Output the [X, Y] coordinate of the center of the cell containing the given text.  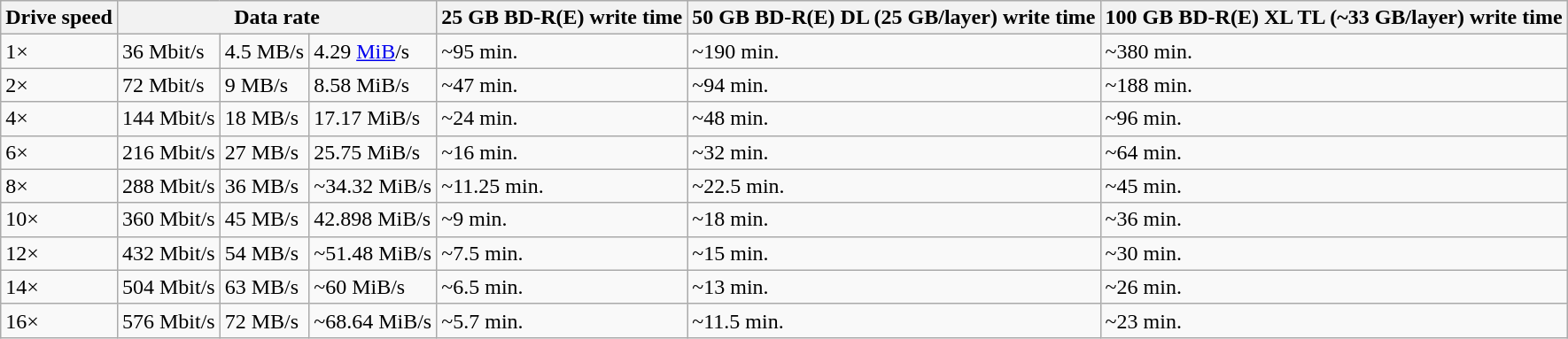
36 Mbit/s [168, 51]
Drive speed [59, 18]
4.29 MiB/s [373, 51]
50 GB BD-R(E) DL (25 GB/layer) write time [894, 18]
144 Mbit/s [168, 119]
17.17 MiB/s [373, 119]
72 Mbit/s [168, 85]
~9 min. [562, 220]
8.58 MiB/s [373, 85]
~34.32 MiB/s [373, 186]
216 Mbit/s [168, 152]
~26 min. [1334, 287]
~32 min. [894, 152]
42.898 MiB/s [373, 220]
14× [59, 287]
25.75 MiB/s [373, 152]
~30 min. [1334, 253]
100 GB BD-R(E) XL TL (~33 GB/layer) write time [1334, 18]
288 Mbit/s [168, 186]
45 MB/s [264, 220]
4.5 MB/s [264, 51]
72 MB/s [264, 320]
16× [59, 320]
9 MB/s [264, 85]
6× [59, 152]
Data rate [276, 18]
576 Mbit/s [168, 320]
~60 MiB/s [373, 287]
~94 min. [894, 85]
~36 min. [1334, 220]
432 Mbit/s [168, 253]
25 GB BD-R(E) write time [562, 18]
8× [59, 186]
~188 min. [1334, 85]
~51.48 MiB/s [373, 253]
~6.5 min. [562, 287]
63 MB/s [264, 287]
4× [59, 119]
~11.5 min. [894, 320]
27 MB/s [264, 152]
~13 min. [894, 287]
1× [59, 51]
~16 min. [562, 152]
~18 min. [894, 220]
~45 min. [1334, 186]
10× [59, 220]
~22.5 min. [894, 186]
~95 min. [562, 51]
~23 min. [1334, 320]
~15 min. [894, 253]
~64 min. [1334, 152]
~11.25 min. [562, 186]
504 Mbit/s [168, 287]
2× [59, 85]
18 MB/s [264, 119]
~68.64 MiB/s [373, 320]
~380 min. [1334, 51]
~7.5 min. [562, 253]
~47 min. [562, 85]
~24 min. [562, 119]
~48 min. [894, 119]
360 Mbit/s [168, 220]
~190 min. [894, 51]
~5.7 min. [562, 320]
~96 min. [1334, 119]
12× [59, 253]
36 MB/s [264, 186]
54 MB/s [264, 253]
